Locate the cell with the specified text and output its (X, Y) center coordinate. 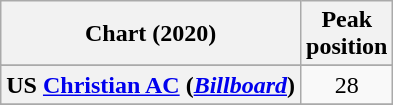
Peak position (347, 34)
US Christian AC (Billboard) (151, 85)
Chart (2020) (151, 34)
28 (347, 85)
